Identify which cell holds the provided text, then report its (x, y) central coordinate. 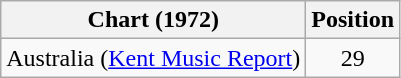
Position (353, 20)
Chart (1972) (154, 20)
Australia (Kent Music Report) (154, 58)
29 (353, 58)
